For the text-containing cell, return its midpoint in (X, Y) coordinate format. 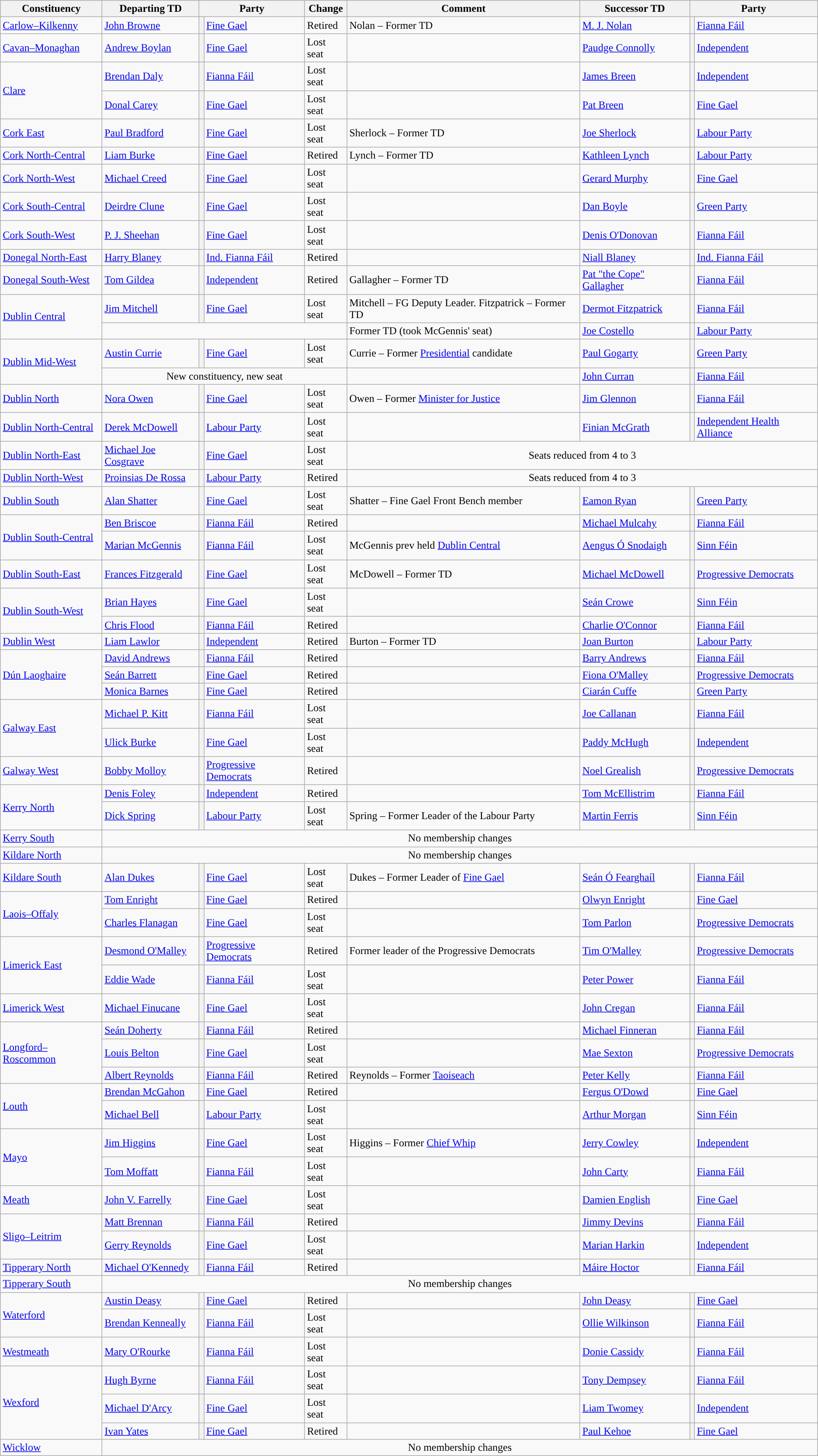
Michael Finucane (151, 1007)
Cavan–Monaghan (52, 48)
Tom Parlon (634, 923)
Louth (52, 1106)
Brendan Daly (151, 76)
Frances Fitzgerald (151, 574)
Ben Briscoe (151, 523)
McGennis prev held Dublin Central (463, 545)
David Andrews (151, 658)
Austin Deasy (151, 1300)
Ciarán Cuffe (634, 692)
Seán Ó Fearghaíl (634, 877)
Paul Bradford (151, 133)
Independent Health Alliance (756, 427)
Kathleen Lynch (634, 156)
Tony Dempsey (634, 1380)
Dún Laoghaire (52, 674)
Mayo (52, 1157)
Gerry Reynolds (151, 1245)
John V. Farrelly (151, 1200)
Brendan Kenneally (151, 1323)
Nolan – Former TD (463, 25)
Longford–Roscommon (52, 1053)
Kildare South (52, 877)
Higgins – Former Chief Whip (463, 1143)
Liam Twomey (634, 1408)
John Deasy (634, 1300)
Dan Boyle (634, 206)
Dukes – Former Leader of Fine Gael (463, 877)
Liam Lawlor (151, 641)
Gerard Murphy (634, 178)
Fiona O'Malley (634, 675)
Change (326, 9)
Andrew Boylan (151, 48)
Limerick East (52, 965)
Charles Flanagan (151, 923)
Pat Breen (634, 105)
Brian Hayes (151, 602)
Fergus O'Dowd (634, 1092)
P. J. Sheehan (151, 235)
Hugh Byrne (151, 1380)
Dublin North-East (52, 455)
Noel Grealish (634, 771)
Mae Sexton (634, 1053)
Successor TD (634, 9)
Comment (463, 9)
Harry Blaney (151, 257)
Paudge Connolly (634, 48)
Jim Glennon (634, 398)
Dublin North-West (52, 478)
Matt Brennan (151, 1222)
Nora Owen (151, 398)
Dick Spring (151, 816)
Finian McGrath (634, 427)
Monica Barnes (151, 692)
Ivan Yates (151, 1431)
Kerry North (52, 807)
Cork North-Central (52, 156)
Cork East (52, 133)
Departing TD (151, 9)
Constituency (52, 9)
Galway East (52, 728)
Michael Creed (151, 178)
Arthur Morgan (634, 1115)
Wexford (52, 1402)
Dublin South (52, 501)
Donegal South-West (52, 280)
Albert Reynolds (151, 1076)
Paul Kehoe (634, 1431)
Paddy McHugh (634, 743)
Michael D'Arcy (151, 1408)
Gallagher – Former TD (463, 280)
Cork North-West (52, 178)
Marian Harkin (634, 1245)
Desmond O'Malley (151, 951)
Alan Dukes (151, 877)
Galway West (52, 771)
McDowell – Former TD (463, 574)
Tipperary South (52, 1284)
Bobby Molloy (151, 771)
Former TD (took McGennis' seat) (463, 331)
Michael Bell (151, 1115)
Michael Mulcahy (634, 523)
Austin Currie (151, 354)
Tom Enright (151, 900)
Sligo–Leitrim (52, 1236)
Damien English (634, 1200)
Pat "the Cope" Gallagher (634, 280)
Tipperary North (52, 1267)
Jimmy Devins (634, 1222)
Tom Gildea (151, 280)
Dublin North-Central (52, 427)
Barry Andrews (634, 658)
Eamon Ryan (634, 501)
Dublin South-West (52, 611)
Tom McEllistrim (634, 793)
Máire Hoctor (634, 1267)
Reynolds – Former Taoiseach (463, 1076)
Kildare North (52, 855)
Dublin South-East (52, 574)
John Carty (634, 1172)
Eddie Wade (151, 979)
Michael Joe Cosgrave (151, 455)
Shatter – Fine Gael Front Bench member (463, 501)
Joe Callanan (634, 714)
Brendan McGahon (151, 1092)
Michael McDowell (634, 574)
Dublin South-Central (52, 537)
Dublin North (52, 398)
New constituency, new seat (225, 376)
Seán Barrett (151, 675)
Former leader of the Progressive Democrats (463, 951)
Peter Power (634, 979)
Louis Belton (151, 1053)
Waterford (52, 1315)
Cork South-Central (52, 206)
Laois–Offaly (52, 914)
M. J. Nolan (634, 25)
Meath (52, 1200)
Ulick Burke (151, 743)
James Breen (634, 76)
Sherlock – Former TD (463, 133)
Olwyn Enright (634, 900)
Burton – Former TD (463, 641)
Cork South-West (52, 235)
Chris Flood (151, 625)
John Browne (151, 25)
Seán Crowe (634, 602)
Seán Doherty (151, 1030)
Donal Carey (151, 105)
Liam Burke (151, 156)
Charlie O'Connor (634, 625)
Michael P. Kitt (151, 714)
Mary O'Rourke (151, 1352)
Donie Cassidy (634, 1352)
Jim Mitchell (151, 308)
Michael O'Kennedy (151, 1267)
Alan Shatter (151, 501)
Marian McGennis (151, 545)
Owen – Former Minister for Justice (463, 398)
Dublin Mid-West (52, 362)
Clare (52, 90)
Deirdre Clune (151, 206)
John Curran (634, 376)
Kerry South (52, 838)
Dublin Central (52, 317)
Jerry Cowley (634, 1143)
Westmeath (52, 1352)
Joe Costello (634, 331)
Niall Blaney (634, 257)
Paul Gogarty (634, 354)
Peter Kelly (634, 1076)
Ollie Wilkinson (634, 1323)
Wicklow (52, 1448)
Joe Sherlock (634, 133)
Michael Finneran (634, 1030)
Donegal North-East (52, 257)
Mitchell – FG Deputy Leader. Fitzpatrick – Former TD (463, 308)
John Cregan (634, 1007)
Denis Foley (151, 793)
Jim Higgins (151, 1143)
Lynch – Former TD (463, 156)
Dublin West (52, 641)
Aengus Ó Snodaigh (634, 545)
Joan Burton (634, 641)
Limerick West (52, 1007)
Spring – Former Leader of the Labour Party (463, 816)
Tom Moffatt (151, 1172)
Tim O'Malley (634, 951)
Proinsias De Rossa (151, 478)
Dermot Fitzpatrick (634, 308)
Denis O'Donovan (634, 235)
Carlow–Kilkenny (52, 25)
Martin Ferris (634, 816)
Derek McDowell (151, 427)
Currie – Former Presidential candidate (463, 354)
